Search for the cell housing the specified text and yield its (X, Y) center coordinate. 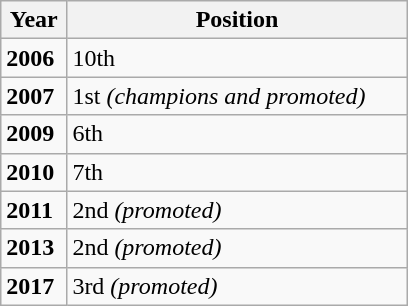
3rd (promoted) (237, 286)
2010 (34, 172)
7th (237, 172)
10th (237, 58)
2007 (34, 96)
2006 (34, 58)
2013 (34, 248)
1st (champions and promoted) (237, 96)
6th (237, 134)
Year (34, 20)
Position (237, 20)
2009 (34, 134)
2017 (34, 286)
2011 (34, 210)
